Detect which cell encompasses the target text, then output its (x, y) center coordinate. 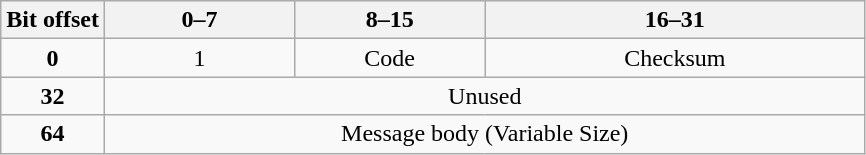
16–31 (675, 20)
1 (199, 58)
0–7 (199, 20)
Bit offset (53, 20)
64 (53, 134)
Unused (484, 96)
0 (53, 58)
Checksum (675, 58)
32 (53, 96)
Code (390, 58)
8–15 (390, 20)
Message body (Variable Size) (484, 134)
